Identify which cell holds the provided text, then report its (X, Y) central coordinate. 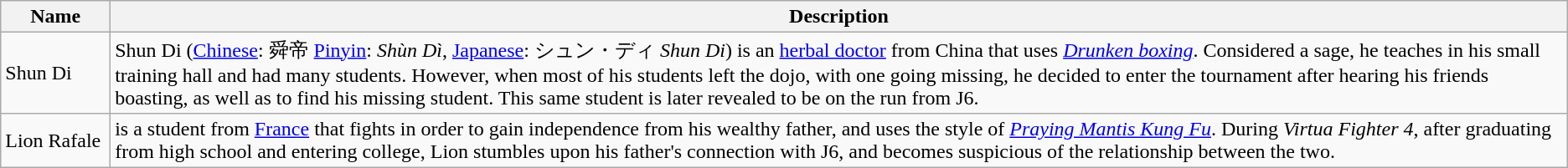
Name (55, 17)
Description (839, 17)
Lion Rafale (55, 140)
Shun Di (55, 74)
